Provide the [X, Y] coordinate of the cell's center where the given text is located.  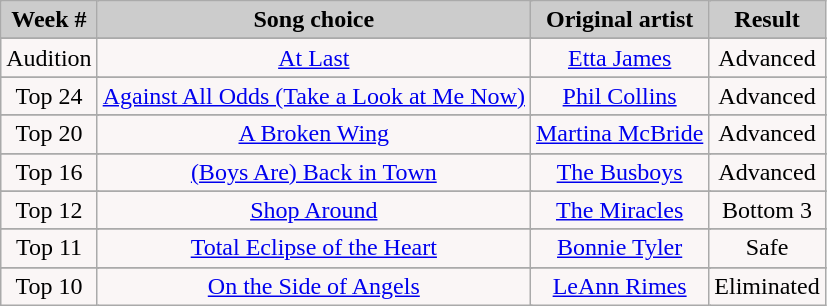
Top 20 [49, 134]
Top 16 [49, 172]
Martina McBride [619, 134]
Top 24 [49, 96]
Against All Odds (Take a Look at Me Now) [314, 96]
On the Side of Angels [314, 286]
The Miracles [619, 210]
Bonnie Tyler [619, 248]
Bottom 3 [767, 210]
Week # [49, 20]
At Last [314, 58]
Song choice [314, 20]
Safe [767, 248]
Top 11 [49, 248]
Result [767, 20]
Eliminated [767, 286]
A Broken Wing [314, 134]
Etta James [619, 58]
Top 10 [49, 286]
Phil Collins [619, 96]
Original artist [619, 20]
The Busboys [619, 172]
Top 12 [49, 210]
Audition [49, 58]
(Boys Are) Back in Town [314, 172]
Shop Around [314, 210]
Total Eclipse of the Heart [314, 248]
LeAnn Rimes [619, 286]
